Return (X, Y) of the center of cell containing provided text 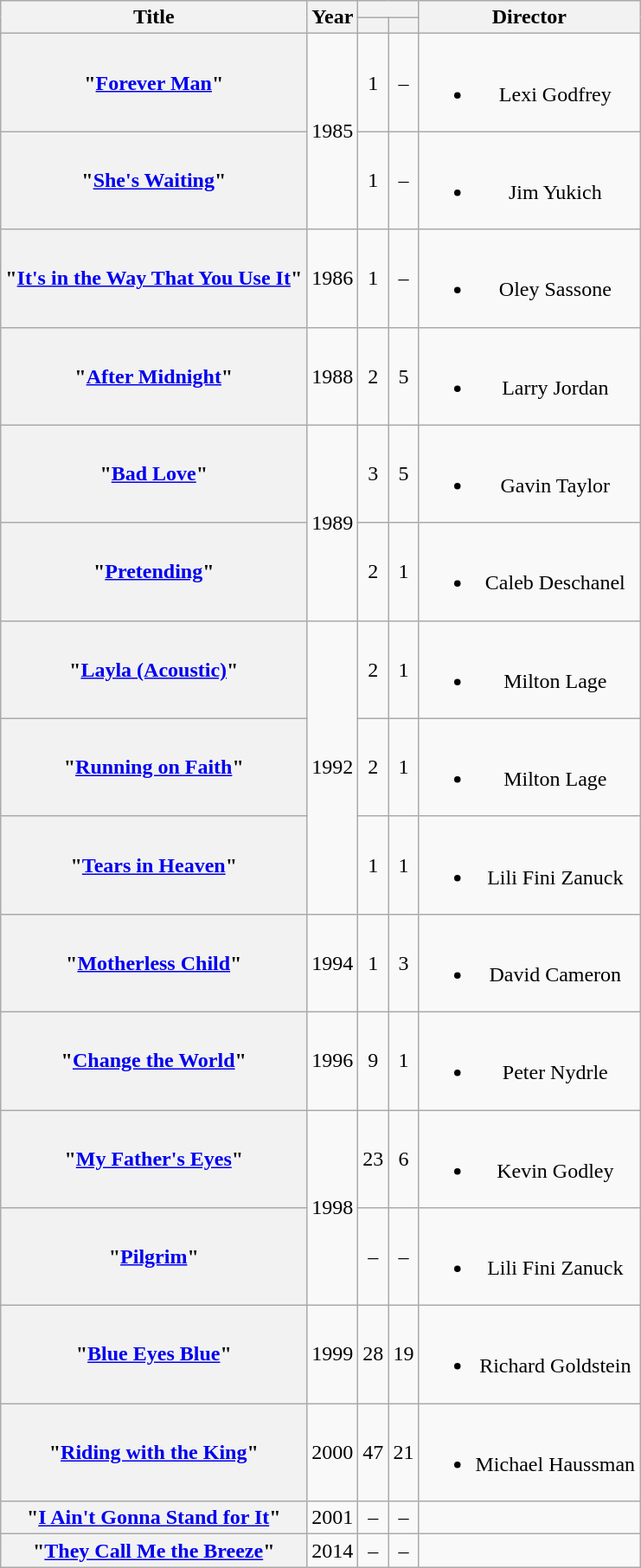
1996 (332, 1061)
"Forever Man" (154, 83)
1985 (332, 132)
Director (529, 17)
"Riding with the King" (154, 1452)
1992 (332, 767)
Lexi Godfrey (529, 83)
Larry Jordan (529, 376)
6 (403, 1158)
David Cameron (529, 962)
"Change the World" (154, 1061)
"Running on Faith" (154, 767)
Kevin Godley (529, 1158)
Oley Sassone (529, 279)
9 (374, 1061)
1999 (332, 1355)
1994 (332, 962)
2001 (332, 1518)
1986 (332, 279)
1998 (332, 1207)
Peter Nydrle (529, 1061)
Michael Haussman (529, 1452)
Gavin Taylor (529, 474)
28 (374, 1355)
"She's Waiting" (154, 180)
"Layla (Acoustic)" (154, 670)
23 (374, 1158)
"Tears in Heaven" (154, 865)
"Bad Love" (154, 474)
Year (332, 17)
"My Father's Eyes" (154, 1158)
"Pretending" (154, 571)
19 (403, 1355)
"Motherless Child" (154, 962)
Title (154, 17)
2000 (332, 1452)
21 (403, 1452)
"Blue Eyes Blue" (154, 1355)
2014 (332, 1551)
"Pilgrim" (154, 1256)
"I Ain't Gonna Stand for It" (154, 1518)
"It's in the Way That You Use It" (154, 279)
1989 (332, 523)
47 (374, 1452)
Jim Yukich (529, 180)
1988 (332, 376)
"They Call Me the Breeze" (154, 1551)
Caleb Deschanel (529, 571)
"After Midnight" (154, 376)
Richard Goldstein (529, 1355)
